Provide the (X, Y) coordinate of the cell's center where the given text is located.  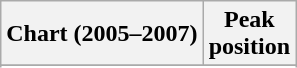
Peakposition (249, 34)
Chart (2005–2007) (102, 34)
